Detect which cell encompasses the target text, then output its [x, y] center coordinate. 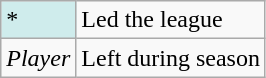
* [38, 20]
Left during season [171, 58]
Led the league [171, 20]
Player [38, 58]
